For the text-containing cell, return its midpoint in [X, Y] coordinate format. 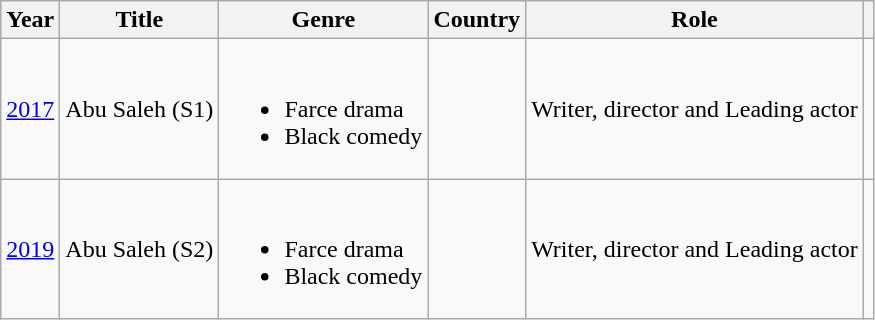
Genre [324, 20]
Abu Saleh (S1) [140, 109]
2019 [30, 249]
Role [695, 20]
Year [30, 20]
Country [477, 20]
Abu Saleh (S2) [140, 249]
Title [140, 20]
2017 [30, 109]
